From the cell containing the given text, extract its center point as [X, Y] coordinate. 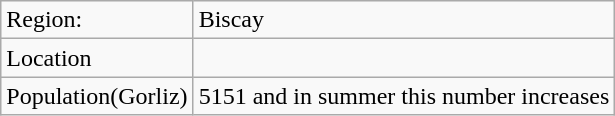
Population(Gorliz) [97, 96]
Region: [97, 20]
Biscay [404, 20]
5151 and in summer this number increases [404, 96]
Location [97, 58]
